Pinpoint the cell where the given text exists, returning its (x, y) midpoint coordinate. 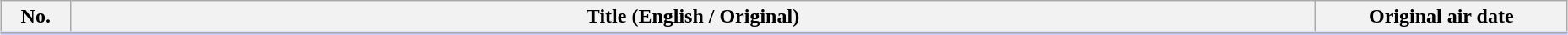
Title (English / Original) (693, 17)
Original air date (1441, 17)
No. (35, 17)
